Detect which cell encompasses the target text, then output its [X, Y] center coordinate. 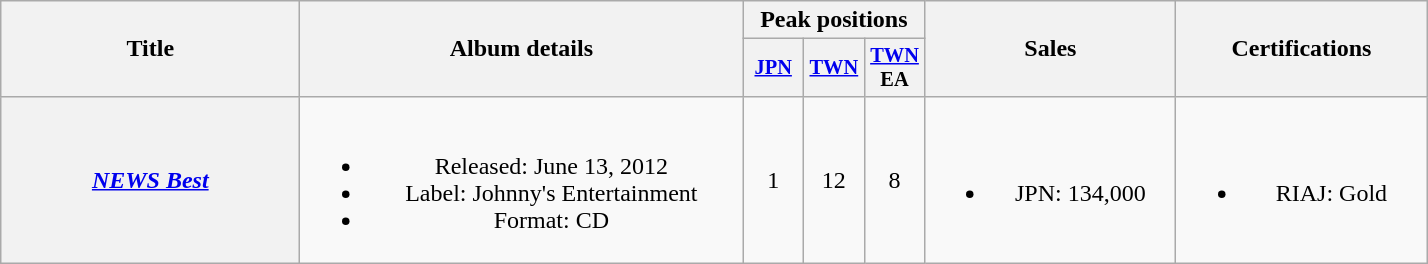
JPN [774, 68]
8 [894, 180]
RIAJ: Gold [1302, 180]
JPN: 134,000 [1050, 180]
12 [834, 180]
TWNEA [894, 68]
Peak positions [834, 20]
TWN [834, 68]
Title [150, 49]
Released: June 13, 2012Label: Johnny's EntertainmentFormat: CD [522, 180]
NEWS Best [150, 180]
Certifications [1302, 49]
1 [774, 180]
Album details [522, 49]
Sales [1050, 49]
